Pinpoint the cell where the given text exists, returning its (X, Y) midpoint coordinate. 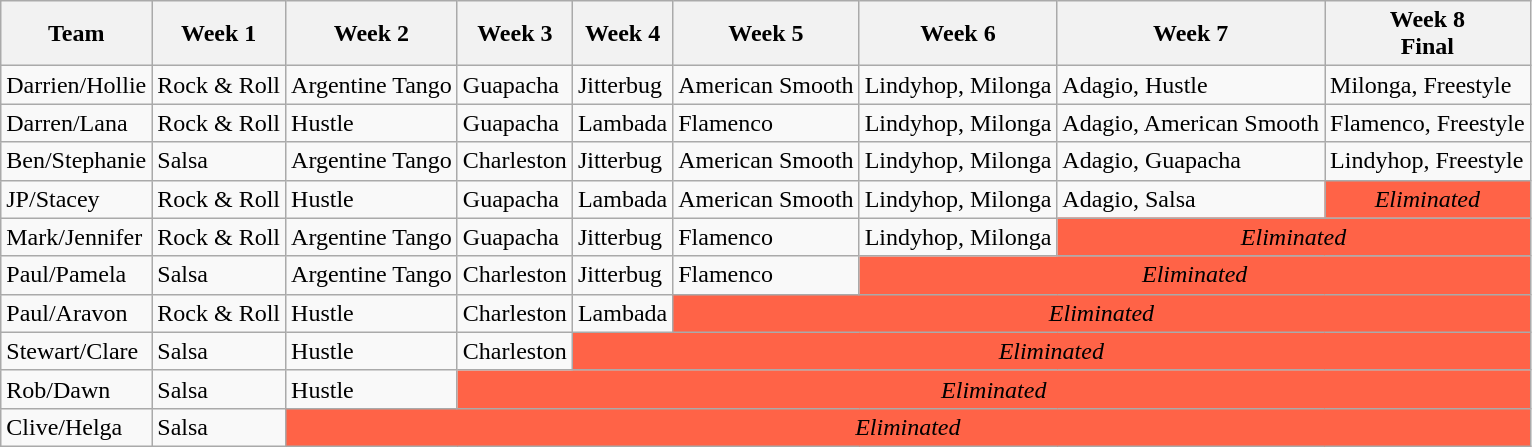
Lindyhop, Freestyle (1428, 161)
Week 6 (958, 34)
Ben/Stephanie (76, 161)
Week 4 (622, 34)
Paul/Aravon (76, 313)
Stewart/Clare (76, 351)
Paul/Pamela (76, 275)
Darren/Lana (76, 123)
Team (76, 34)
Week 3 (514, 34)
Week 5 (766, 34)
JP/Stacey (76, 199)
Flamenco, Freestyle (1428, 123)
Mark/Jennifer (76, 237)
Week 1 (219, 34)
Adagio, Hustle (1191, 85)
Milonga, Freestyle (1428, 85)
Week 7 (1191, 34)
Adagio, American Smooth (1191, 123)
Week 8Final (1428, 34)
Adagio, Salsa (1191, 199)
Rob/Dawn (76, 389)
Clive/Helga (76, 427)
Week 2 (372, 34)
Adagio, Guapacha (1191, 161)
Darrien/Hollie (76, 85)
